Scan for the cell matching the given text and deliver its (x, y) coordinate at center. 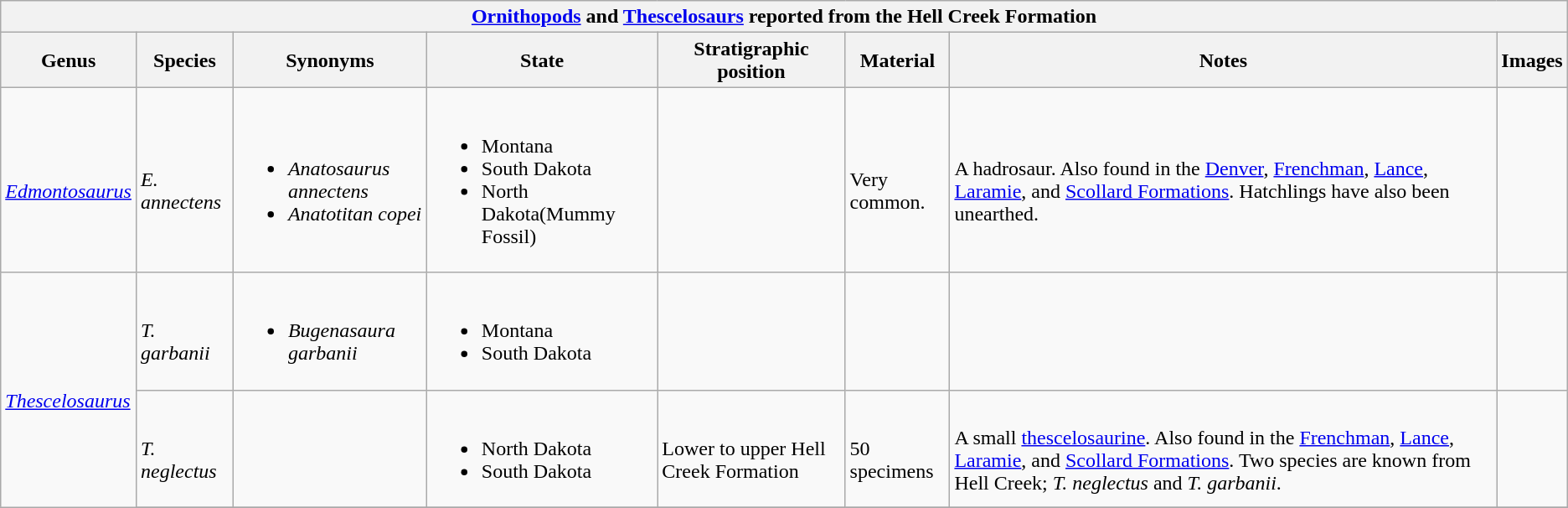
Edmontosaurus (69, 179)
MontanaSouth Dakota (542, 331)
Anatosaurus annectensAnatotitan copei (330, 179)
Notes (1223, 60)
T. neglectus (184, 448)
Synonyms (330, 60)
Very common. (898, 179)
T. garbanii (184, 331)
Thescelosaurus (69, 390)
Material (898, 60)
Species (184, 60)
Stratigraphic position (751, 60)
MontanaSouth DakotaNorth Dakota(Mummy Fossil) (542, 179)
Lower to upper Hell Creek Formation (751, 448)
50 specimens (898, 448)
Ornithopods and Thescelosaurs reported from the Hell Creek Formation (784, 17)
Images (1532, 60)
Genus (69, 60)
State (542, 60)
North DakotaSouth Dakota (542, 448)
E. annectens (184, 179)
A hadrosaur. Also found in the Denver, Frenchman, Lance, Laramie, and Scollard Formations. Hatchlings have also been unearthed. (1223, 179)
Bugenasaura garbanii (330, 331)
